Search for the cell housing the specified text and yield its (X, Y) center coordinate. 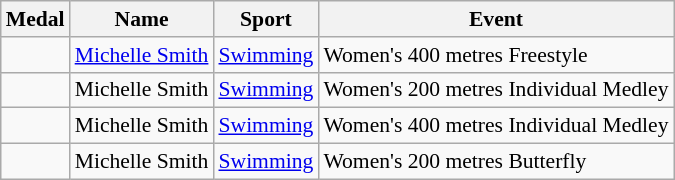
Women's 400 metres Individual Medley (496, 126)
Women's 200 metres Butterfly (496, 162)
Name (142, 19)
Medal (36, 19)
Women's 200 metres Individual Medley (496, 90)
Sport (266, 19)
Event (496, 19)
Women's 400 metres Freestyle (496, 55)
